For the text-containing cell, return its midpoint in (x, y) coordinate format. 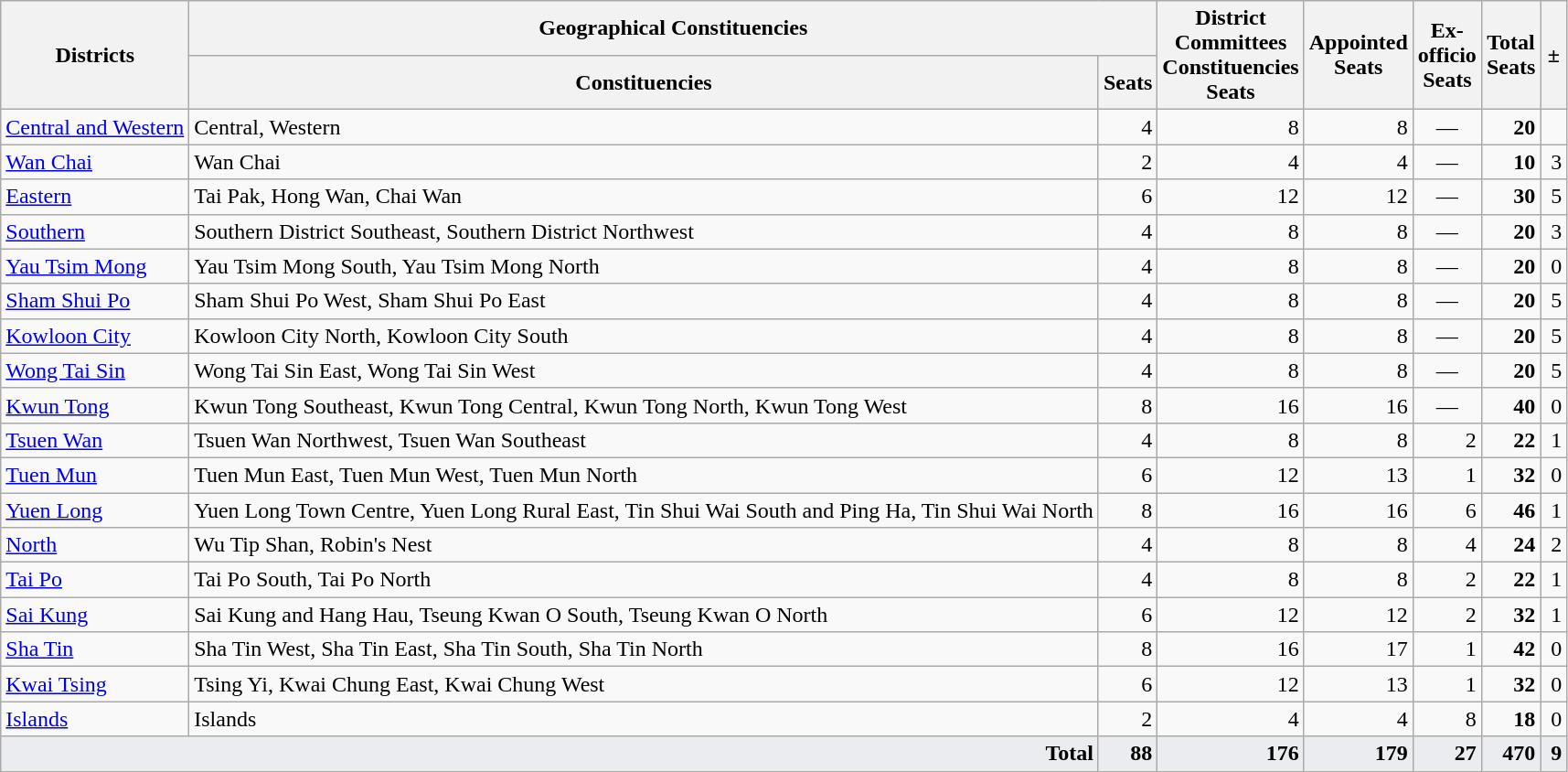
17 (1359, 649)
27 (1446, 754)
Total (550, 754)
Wu Tip Shan, Robin's Nest (644, 545)
9 (1554, 754)
District Committees Constituencies Seats (1231, 55)
88 (1127, 754)
North (95, 545)
Sham Shui Po (95, 301)
Sai Kung and Hang Hau, Tseung Kwan O South, Tseung Kwan O North (644, 615)
42 (1510, 649)
Sha Tin West, Sha Tin East, Sha Tin South, Sha Tin North (644, 649)
Central and Western (95, 127)
Tuen Mun East, Tuen Mun West, Tuen Mun North (644, 475)
Sai Kung (95, 615)
Kwun Tong Southeast, Kwun Tong Central, Kwun Tong North, Kwun Tong West (644, 405)
Yau Tsim Mong South, Yau Tsim Mong North (644, 266)
Tuen Mun (95, 475)
Sham Shui Po West, Sham Shui Po East (644, 301)
Districts (95, 55)
Constituencies (644, 82)
Tsuen Wan Northwest, Tsuen Wan Southeast (644, 440)
Eastern (95, 197)
179 (1359, 754)
24 (1510, 545)
Ex-officio Seats (1446, 55)
40 (1510, 405)
Kowloon City (95, 336)
Tai Po (95, 580)
30 (1510, 197)
Appointed Seats (1359, 55)
Central, Western (644, 127)
Tai Po South, Tai Po North (644, 580)
10 (1510, 162)
Yau Tsim Mong (95, 266)
18 (1510, 719)
Southern (95, 231)
Seats (1127, 82)
Kwun Tong (95, 405)
Geographical Constituencies (673, 28)
Sha Tin (95, 649)
Total Seats (1510, 55)
Yuen Long Town Centre, Yuen Long Rural East, Tin Shui Wai South and Ping Ha, Tin Shui Wai North (644, 509)
Tai Pak, Hong Wan, Chai Wan (644, 197)
46 (1510, 509)
Tsuen Wan (95, 440)
Southern District Southeast, Southern District Northwest (644, 231)
Yuen Long (95, 509)
Wong Tai Sin (95, 370)
176 (1231, 754)
± (1554, 55)
Kowloon City North, Kowloon City South (644, 336)
Kwai Tsing (95, 684)
470 (1510, 754)
Wong Tai Sin East, Wong Tai Sin West (644, 370)
Tsing Yi, Kwai Chung East, Kwai Chung West (644, 684)
